Output the (x, y) coordinate of the center of the cell containing the given text.  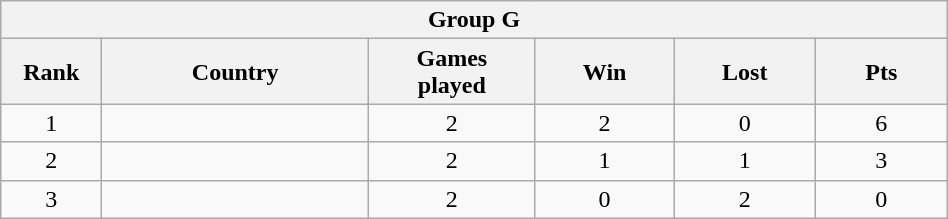
Group G (474, 20)
Country (236, 72)
Win (604, 72)
6 (881, 123)
Pts (881, 72)
Lost (744, 72)
Games played (452, 72)
Rank (52, 72)
